Determine the (X, Y) coordinate at the center of the cell enclosing the given text.  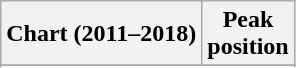
Chart (2011–2018) (102, 34)
Peakposition (248, 34)
